Output the (X, Y) coordinate of the center of the cell containing the given text.  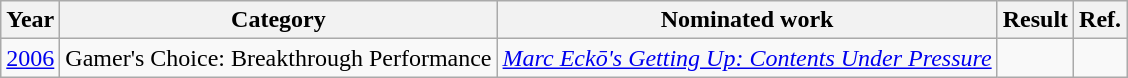
Ref. (1100, 20)
2006 (30, 58)
Marc Eckō's Getting Up: Contents Under Pressure (747, 58)
Category (278, 20)
Nominated work (747, 20)
Gamer's Choice: Breakthrough Performance (278, 58)
Year (30, 20)
Result (1035, 20)
